Provide the [x, y] coordinate of the cell's center where the given text is located.  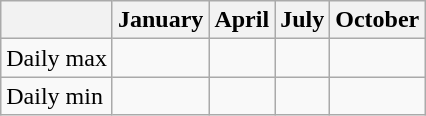
January [160, 20]
Daily min [57, 96]
July [302, 20]
April [242, 20]
Daily max [57, 58]
October [378, 20]
